Capture the cell that displays the provided text and extract its [x, y] central coordinate. 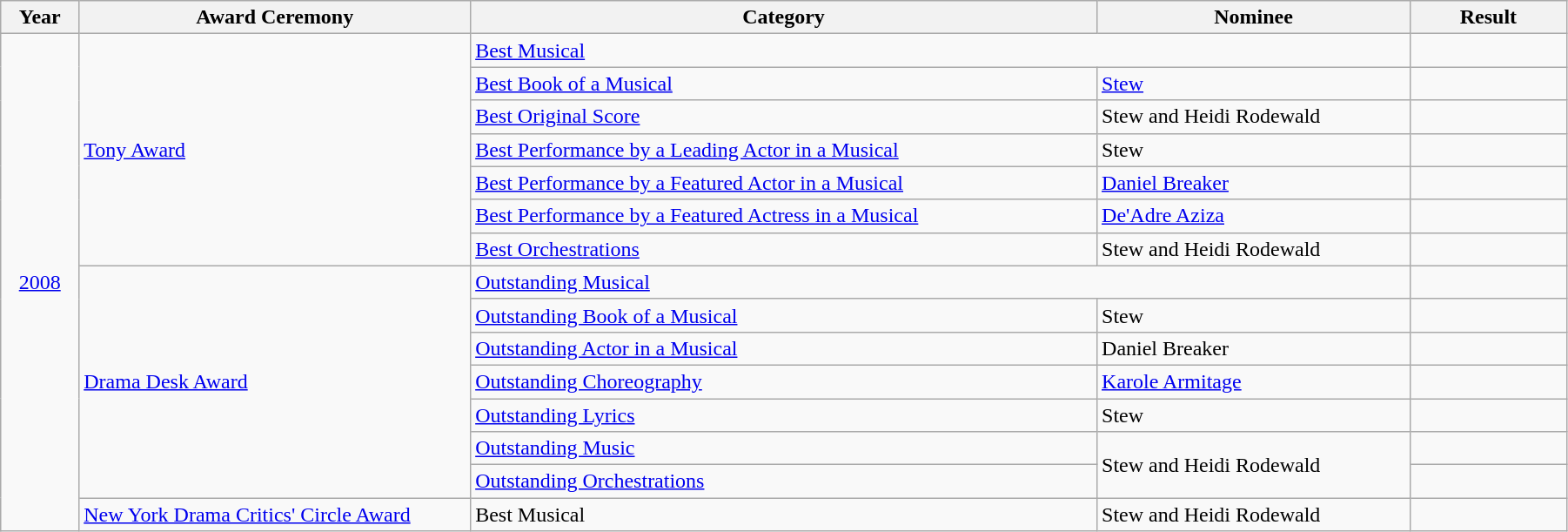
Best Performance by a Featured Actor in a Musical [784, 183]
New York Drama Critics' Circle Award [275, 515]
Nominee [1254, 17]
Year [40, 17]
Outstanding Book of a Musical [784, 315]
Category [784, 17]
Outstanding Musical [941, 282]
Best Performance by a Featured Actress in a Musical [784, 216]
Best Performance by a Leading Actor in a Musical [784, 150]
Outstanding Orchestrations [784, 481]
Best Book of a Musical [784, 84]
2008 [40, 282]
Outstanding Lyrics [784, 415]
Award Ceremony [275, 17]
Drama Desk Award [275, 381]
Tony Award [275, 150]
Outstanding Actor in a Musical [784, 348]
Best Original Score [784, 117]
Outstanding Choreography [784, 381]
De'Adre Aziza [1254, 216]
Best Orchestrations [784, 249]
Outstanding Music [784, 448]
Karole Armitage [1254, 381]
Result [1488, 17]
